Identify which cell holds the provided text, then report its (X, Y) central coordinate. 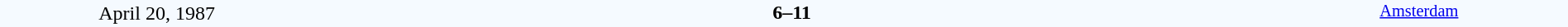
April 20, 1987 (157, 13)
Amsterdam (1419, 13)
6–11 (791, 12)
